Scan for the cell matching the given text and deliver its (X, Y) coordinate at center. 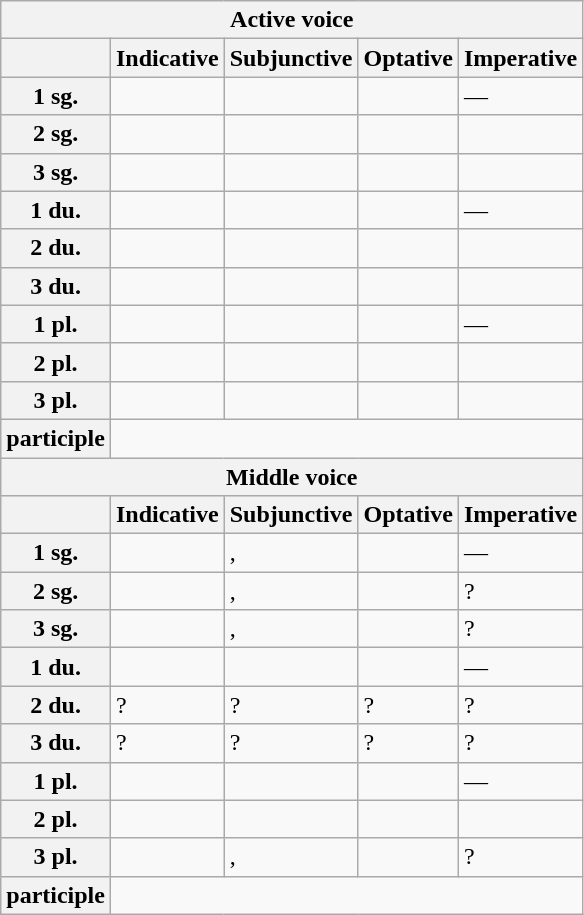
Middle voice (292, 477)
Active voice (292, 20)
